Locate the cell with the specified text and output its [x, y] center coordinate. 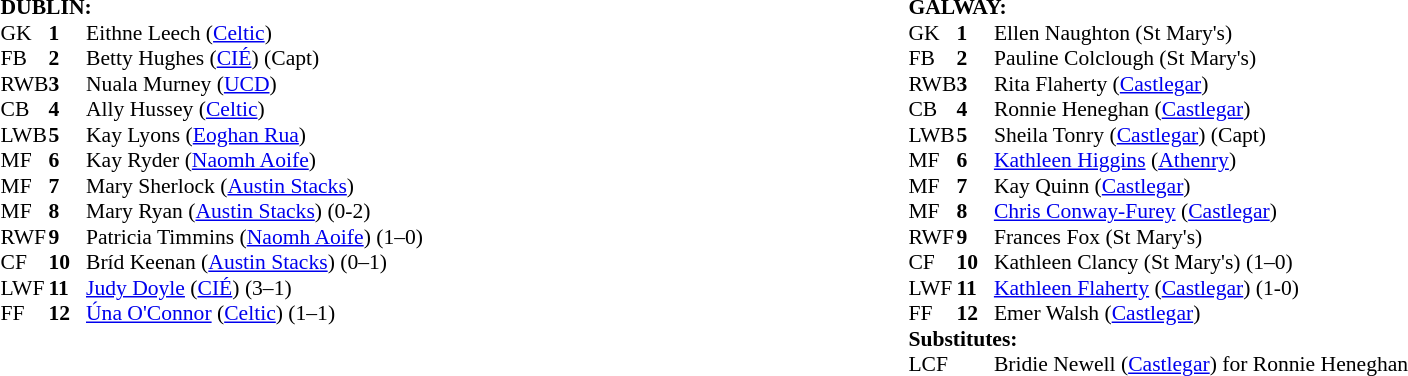
Judy Doyle (CIÉ) (3–1) [254, 288]
Kay Lyons (Eoghan Rua) [254, 135]
Ronnie Heneghan (Castlegar) [1201, 109]
Kay Quinn (Castlegar) [1201, 186]
Rita Flaherty (Castlegar) [1201, 84]
Bríd Keenan (Austin Stacks) (0–1) [254, 263]
Ally Hussey (Celtic) [254, 109]
Kathleen Higgins (Athenry) [1201, 161]
Pauline Colclough (St Mary's) [1201, 59]
Eithne Leech (Celtic) [254, 33]
Mary Sherlock (Austin Stacks) [254, 186]
Kathleen Clancy (St Mary's) (1–0) [1201, 263]
Betty Hughes (CIÉ) (Capt) [254, 59]
Kathleen Flaherty (Castlegar) (1-0) [1201, 288]
Ellen Naughton (St Mary's) [1201, 33]
Kay Ryder (Naomh Aoife) [254, 161]
Patricia Timmins (Naomh Aoife) (1–0) [254, 237]
Chris Conway-Furey (Castlegar) [1201, 211]
Frances Fox (St Mary's) [1201, 237]
Úna O'Connor (Celtic) (1–1) [254, 313]
Substitutes: [1158, 339]
Nuala Murney (UCD) [254, 84]
Mary Ryan (Austin Stacks) (0-2) [254, 211]
Sheila Tonry (Castlegar) (Capt) [1201, 135]
Emer Walsh (Castlegar) [1201, 313]
